Determine the (X, Y) coordinate at the center of the cell enclosing the given text.  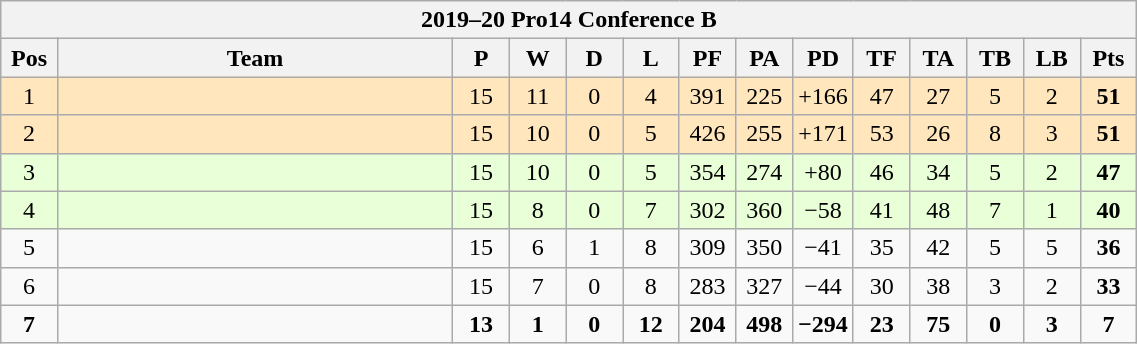
−44 (824, 286)
309 (708, 248)
42 (938, 248)
PD (824, 58)
23 (882, 324)
13 (482, 324)
38 (938, 286)
41 (882, 210)
204 (708, 324)
274 (764, 172)
302 (708, 210)
391 (708, 96)
Pos (30, 58)
Team (254, 58)
TF (882, 58)
P (482, 58)
W (538, 58)
PF (708, 58)
−294 (824, 324)
498 (764, 324)
354 (708, 172)
33 (1108, 286)
350 (764, 248)
327 (764, 286)
426 (708, 134)
TA (938, 58)
11 (538, 96)
−41 (824, 248)
2019–20 Pro14 Conference B (569, 20)
12 (652, 324)
LB (1052, 58)
+80 (824, 172)
Pts (1108, 58)
+166 (824, 96)
26 (938, 134)
D (594, 58)
L (652, 58)
34 (938, 172)
35 (882, 248)
46 (882, 172)
75 (938, 324)
283 (708, 286)
TB (996, 58)
−58 (824, 210)
PA (764, 58)
53 (882, 134)
27 (938, 96)
48 (938, 210)
30 (882, 286)
36 (1108, 248)
225 (764, 96)
360 (764, 210)
40 (1108, 210)
255 (764, 134)
+171 (824, 134)
